Search for the cell housing the specified text and yield its (X, Y) center coordinate. 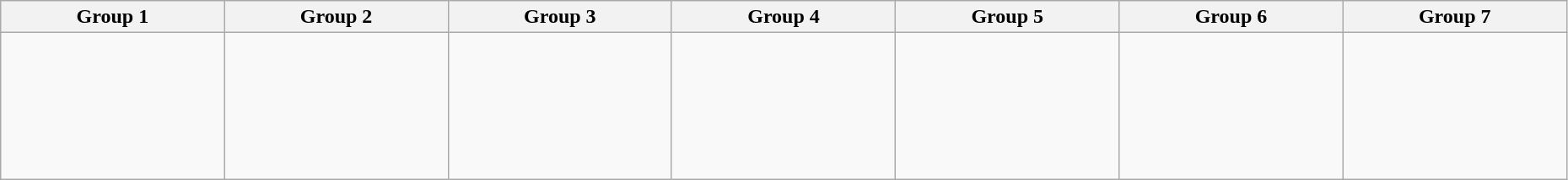
Group 7 (1454, 17)
Group 1 (113, 17)
Group 2 (336, 17)
Group 3 (560, 17)
Group 5 (1007, 17)
Group 4 (783, 17)
Group 6 (1231, 17)
